Pinpoint the cell where the given text exists, returning its (X, Y) midpoint coordinate. 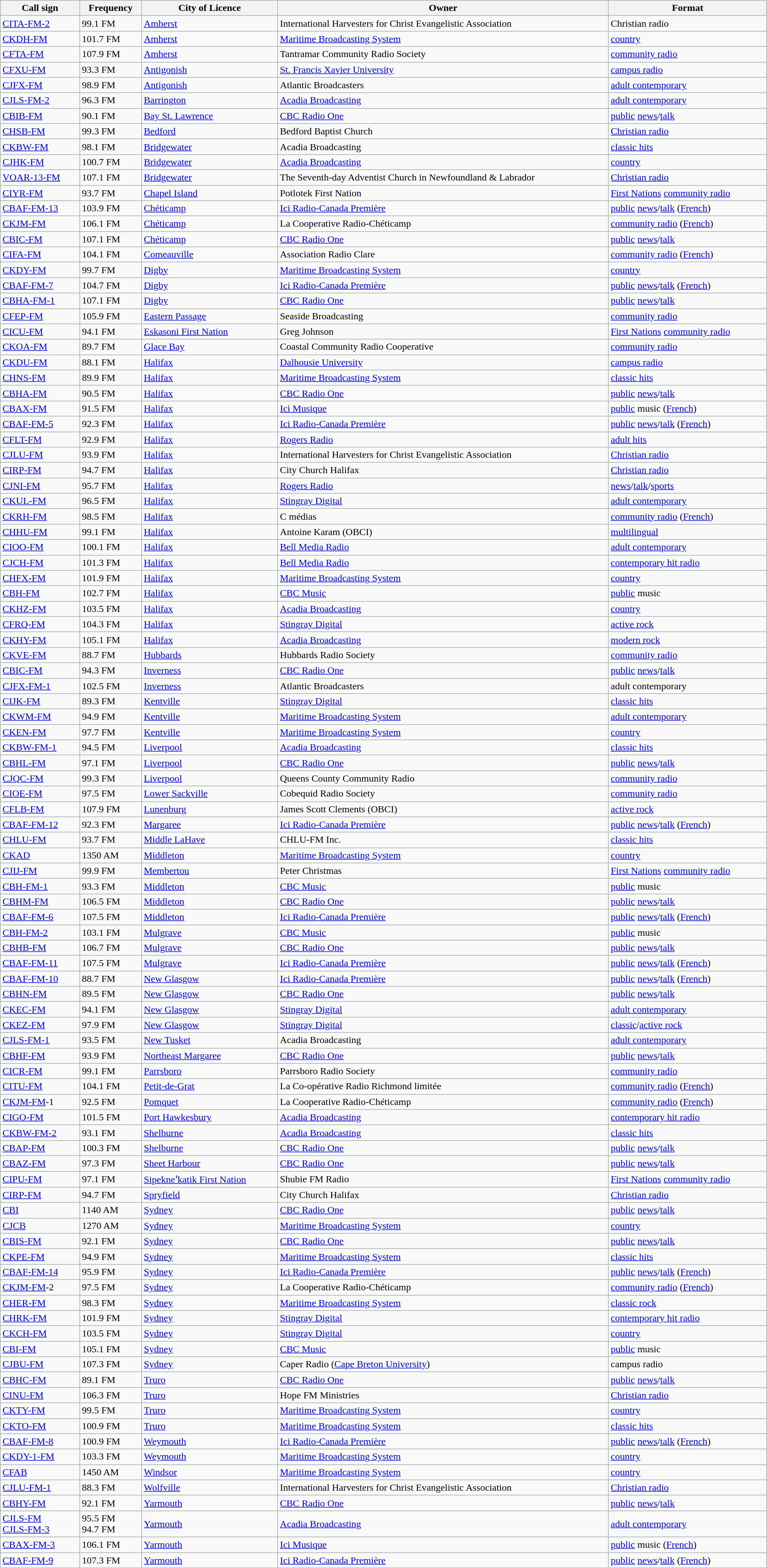
CFAB (40, 1472)
Association Radio Clare (443, 255)
CBHB-FM (40, 948)
106.3 FM (111, 1395)
Coastal Community Radio Cooperative (443, 347)
88.1 FM (111, 362)
94.5 FM (111, 748)
CBIS-FM (40, 1241)
104.3 FM (111, 624)
CHER-FM (40, 1303)
CKTO-FM (40, 1426)
CJIJ-FM (40, 871)
The Seventh-day Adventist Church in Newfoundland & Labrador (443, 177)
CIPU-FM (40, 1179)
91.5 FM (111, 408)
CBAF-FM-14 (40, 1272)
CFXU-FM (40, 70)
CKAD (40, 855)
Owner (443, 8)
Frequency (111, 8)
CJLS-FM-2 (40, 100)
CBAF-FM-8 (40, 1441)
CBHL-FM (40, 763)
CBH-FM-2 (40, 932)
CJFX-FM-1 (40, 686)
93.1 FM (111, 1132)
1140 AM (111, 1210)
Margaree (210, 824)
Chapel Island (210, 193)
Peter Christmas (443, 871)
CBH-FM-1 (40, 886)
CBHY-FM (40, 1503)
105.9 FM (111, 316)
CBAF-FM-12 (40, 824)
CKHZ-FM (40, 609)
99.9 FM (111, 871)
CFTA-FM (40, 54)
89.5 FM (111, 994)
CBH-FM (40, 593)
CBHM-FM (40, 901)
99.5 FM (111, 1411)
98.5 FM (111, 516)
Port Hawkesbury (210, 1117)
102.5 FM (111, 686)
98.1 FM (111, 147)
106.7 FM (111, 948)
Lower Sackville (210, 794)
CBHF-FM (40, 1056)
CKJM-FM-2 (40, 1287)
CBHN-FM (40, 994)
Glace Bay (210, 347)
94.3 FM (111, 670)
CBAF-FM-9 (40, 1560)
CKBW-FM-1 (40, 748)
CKDY-1-FM (40, 1457)
Seaside Broadcasting (443, 316)
CKEZ-FM (40, 1025)
CIFA-FM (40, 255)
95.5 FM 94.7 FM (111, 1523)
CBAX-FM-3 (40, 1545)
Hubbards (210, 655)
Tantramar Community Radio Society (443, 54)
Barrington (210, 100)
classic/active rock (688, 1025)
CKEN-FM (40, 732)
CKDY-FM (40, 270)
103.9 FM (111, 208)
95.9 FM (111, 1272)
Sipekneꞌkatik First Nation (210, 1179)
CFLT-FM (40, 439)
City of Licence (210, 8)
Wolfville (210, 1487)
Eastern Passage (210, 316)
Hope FM Ministries (443, 1395)
104.7 FM (111, 285)
CHLU-FM Inc. (443, 840)
New Tusket (210, 1040)
95.7 FM (111, 486)
CJFX-FM (40, 85)
modern rock (688, 640)
CBAF-FM-6 (40, 917)
CFLB-FM (40, 809)
103.1 FM (111, 932)
CBAX-FM (40, 408)
CKHY-FM (40, 640)
CBHA-FM-1 (40, 301)
96.5 FM (111, 501)
CKRH-FM (40, 516)
90.1 FM (111, 116)
101.3 FM (111, 563)
106.5 FM (111, 901)
CKBW-FM (40, 147)
CBAF-FM-7 (40, 285)
89.3 FM (111, 701)
CJHK-FM (40, 162)
adult hits (688, 439)
CKJM-FM-1 (40, 1102)
CKWM-FM (40, 717)
CFRQ-FM (40, 624)
CKDU-FM (40, 362)
100.3 FM (111, 1148)
Cobequid Radio Society (443, 794)
1450 AM (111, 1472)
CJLS-FM CJLS-FM-3 (40, 1523)
Format (688, 8)
Petit-de-Grat (210, 1086)
CHLU-FM (40, 840)
classic rock (688, 1303)
Windsor (210, 1472)
Comeauville (210, 255)
CJLU-FM (40, 455)
CJCB (40, 1226)
CBAF-FM-13 (40, 208)
CICU-FM (40, 331)
CHNS-FM (40, 378)
CKDH-FM (40, 39)
Call sign (40, 8)
CKOA-FM (40, 347)
CICR-FM (40, 1071)
CITA-FM-2 (40, 23)
Spryfield (210, 1195)
Shubie FM Radio (443, 1179)
Lunenburg (210, 809)
CBAP-FM (40, 1148)
CKUL-FM (40, 501)
99.7 FM (111, 270)
90.5 FM (111, 393)
102.7 FM (111, 593)
89.1 FM (111, 1380)
97.7 FM (111, 732)
CBIB-FM (40, 116)
CHRK-FM (40, 1318)
CIYR-FM (40, 193)
Bedford Baptist Church (443, 131)
Hubbards Radio Society (443, 655)
Middle LaHave (210, 840)
89.9 FM (111, 378)
CJNI-FM (40, 486)
100.7 FM (111, 162)
CBAF-FM-11 (40, 963)
92.5 FM (111, 1102)
97.9 FM (111, 1025)
CIOO-FM (40, 547)
88.3 FM (111, 1487)
CBI (40, 1210)
Bedford (210, 131)
Queens County Community Radio (443, 778)
CFEP-FM (40, 316)
CJLS-FM-1 (40, 1040)
97.3 FM (111, 1163)
Parrsboro Radio Society (443, 1071)
CHSB-FM (40, 131)
CJLU-FM-1 (40, 1487)
Potlotek First Nation (443, 193)
93.5 FM (111, 1040)
St. Francis Xavier University (443, 70)
89.7 FM (111, 347)
CKJM-FM (40, 224)
CBAZ-FM (40, 1163)
CHFX-FM (40, 578)
Membertou (210, 871)
CINU-FM (40, 1395)
CKEC-FM (40, 1009)
CIJK-FM (40, 701)
CIGO-FM (40, 1117)
CKTY-FM (40, 1411)
Northeast Margaree (210, 1056)
Pomquet (210, 1102)
CBAF-FM-5 (40, 424)
CJQC-FM (40, 778)
Bay St. Lawrence (210, 116)
CHHU-FM (40, 532)
news/talk/sports (688, 486)
CBHA-FM (40, 393)
Dalhousie University (443, 362)
98.3 FM (111, 1303)
CIOE-FM (40, 794)
Greg Johnson (443, 331)
La Co-opérative Radio Richmond limitée (443, 1086)
CKBW-FM-2 (40, 1132)
Sheet Harbour (210, 1163)
James Scott Clements (OBCI) (443, 809)
96.3 FM (111, 100)
92.9 FM (111, 439)
CBAF-FM-10 (40, 979)
101.5 FM (111, 1117)
Eskasoni First Nation (210, 331)
Caper Radio (Cape Breton University) (443, 1364)
98.9 FM (111, 85)
multilingual (688, 532)
CBI-FM (40, 1349)
CKPE-FM (40, 1256)
CJBU-FM (40, 1364)
VOAR-13-FM (40, 177)
CITU-FM (40, 1086)
Parrsboro (210, 1071)
Antoine Karam (OBCI) (443, 532)
CJCH-FM (40, 563)
1350 AM (111, 855)
103.3 FM (111, 1457)
CKCH-FM (40, 1334)
CKVE-FM (40, 655)
CBHC-FM (40, 1380)
100.1 FM (111, 547)
101.7 FM (111, 39)
C médias (443, 516)
1270 AM (111, 1226)
